Scan for the cell matching the given text and deliver its (X, Y) coordinate at center. 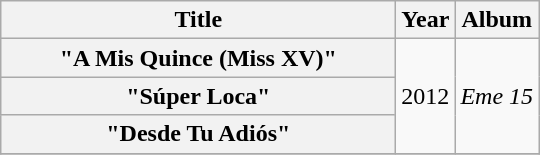
2012 (426, 96)
"Súper Loca" (198, 96)
Title (198, 20)
Album (497, 20)
"A Mis Quince (Miss XV)" (198, 58)
Year (426, 20)
"Desde Tu Adiós" (198, 134)
Eme 15 (497, 96)
